Return the (X, Y) coordinate for the center point of the cell that contains the specified text.  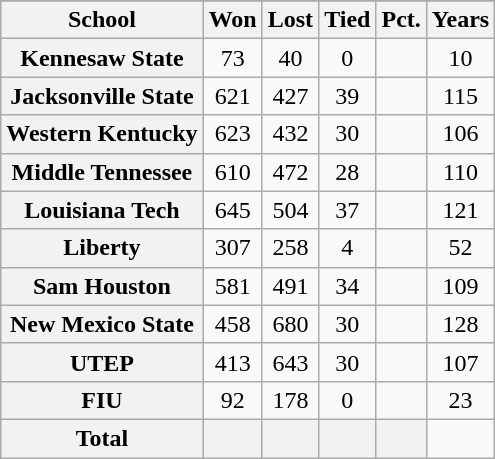
Jacksonville State (102, 96)
645 (232, 210)
427 (290, 96)
92 (232, 400)
432 (290, 134)
52 (460, 248)
Sam Houston (102, 286)
Won (232, 20)
Middle Tennessee (102, 172)
FIU (102, 400)
39 (348, 96)
34 (348, 286)
School (102, 20)
504 (290, 210)
Louisiana Tech (102, 210)
621 (232, 96)
Kennesaw State (102, 58)
109 (460, 286)
23 (460, 400)
581 (232, 286)
Western Kentucky (102, 134)
10 (460, 58)
Pct. (401, 20)
121 (460, 210)
106 (460, 134)
307 (232, 248)
Tied (348, 20)
Liberty (102, 248)
413 (232, 362)
610 (232, 172)
258 (290, 248)
178 (290, 400)
73 (232, 58)
37 (348, 210)
New Mexico State (102, 324)
491 (290, 286)
643 (290, 362)
623 (232, 134)
472 (290, 172)
4 (348, 248)
680 (290, 324)
40 (290, 58)
458 (232, 324)
110 (460, 172)
28 (348, 172)
115 (460, 96)
Lost (290, 20)
Years (460, 20)
107 (460, 362)
UTEP (102, 362)
128 (460, 324)
Total (102, 438)
